Output the (X, Y) coordinate of the center of the cell containing the given text.  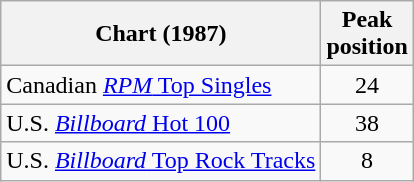
U.S. Billboard Top Rock Tracks (161, 161)
8 (367, 161)
Canadian RPM Top Singles (161, 85)
24 (367, 85)
Chart (1987) (161, 34)
38 (367, 123)
Peakposition (367, 34)
U.S. Billboard Hot 100 (161, 123)
